Provide the [X, Y] coordinate of the cell's center where the given text is located.  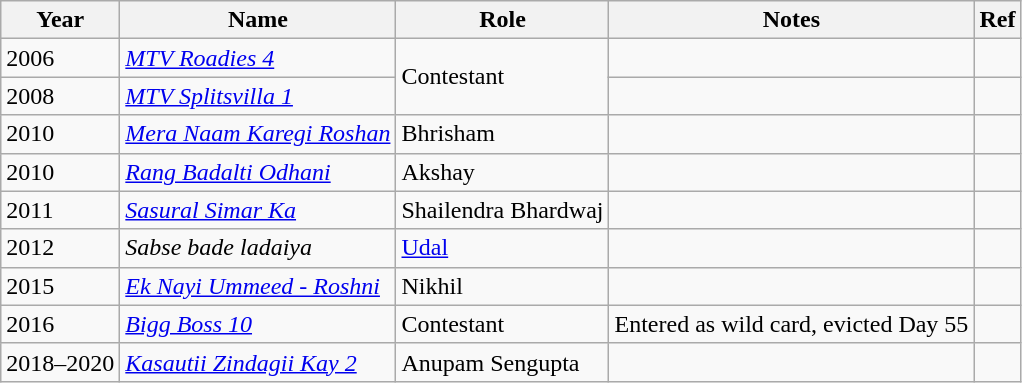
Name [258, 20]
Sasural Simar Ka [258, 210]
MTV Roadies 4 [258, 58]
Akshay [502, 172]
2008 [60, 96]
Bhrisham [502, 134]
Shailendra Bhardwaj [502, 210]
Year [60, 20]
2016 [60, 324]
Kasautii Zindagii Kay 2 [258, 362]
Nikhil [502, 286]
2012 [60, 248]
Entered as wild card, evicted Day 55 [792, 324]
Mera Naam Karegi Roshan [258, 134]
Bigg Boss 10 [258, 324]
2011 [60, 210]
2015 [60, 286]
Anupam Sengupta [502, 362]
Sabse bade ladaiya [258, 248]
Notes [792, 20]
Role [502, 20]
Udal [502, 248]
Ref [998, 20]
Rang Badalti Odhani [258, 172]
2018–2020 [60, 362]
2006 [60, 58]
Ek Nayi Ummeed - Roshni [258, 286]
MTV Splitsvilla 1 [258, 96]
